For the text-containing cell, return its midpoint in [X, Y] coordinate format. 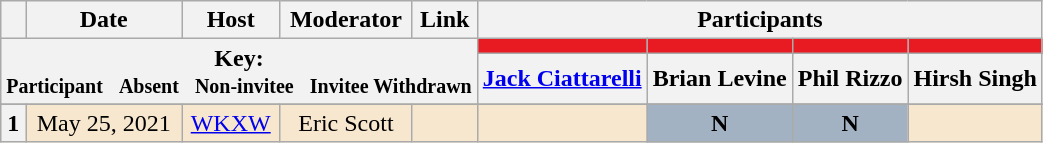
WKXW [231, 123]
Participants [760, 20]
Phil Rizzo [850, 78]
Host [231, 20]
Key: Participant Absent Non-invitee Invitee Withdrawn [240, 72]
Link [444, 20]
Moderator [346, 20]
Date [104, 20]
Eric Scott [346, 123]
Brian Levine [720, 78]
May 25, 2021 [104, 123]
Jack Ciattarelli [562, 78]
1 [14, 123]
Hirsh Singh [975, 78]
